Provide the (X, Y) coordinate of the cell's center where the given text is located.  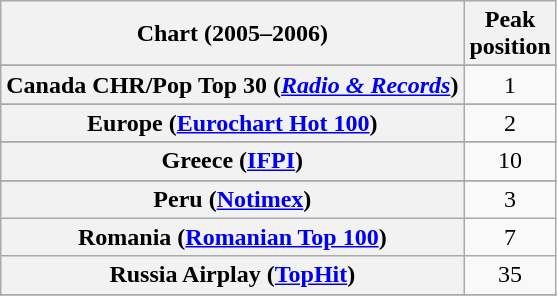
Greece (IFPI) (232, 161)
1 (510, 85)
Peru (Notimex) (232, 199)
Russia Airplay (TopHit) (232, 275)
35 (510, 275)
7 (510, 237)
10 (510, 161)
Romania (Romanian Top 100) (232, 237)
3 (510, 199)
2 (510, 123)
Chart (2005–2006) (232, 34)
Canada CHR/Pop Top 30 (Radio & Records) (232, 85)
Europe (Eurochart Hot 100) (232, 123)
Peakposition (510, 34)
